Return the (X, Y) coordinate for the center point of the cell that contains the specified text.  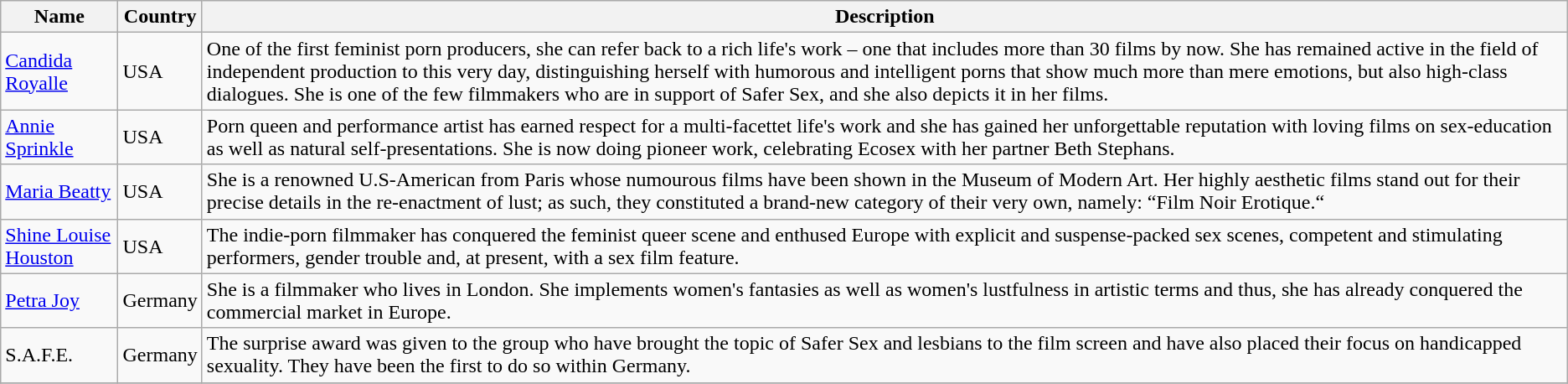
Maria Beatty (59, 191)
Country (160, 17)
Name (59, 17)
S.A.F.E. (59, 355)
Annie Sprinkle (59, 138)
Shine Louise Houston (59, 246)
Petra Joy (59, 300)
Candida Royalle (59, 71)
Description (885, 17)
